Determine the (X, Y) coordinate at the center of the cell enclosing the given text.  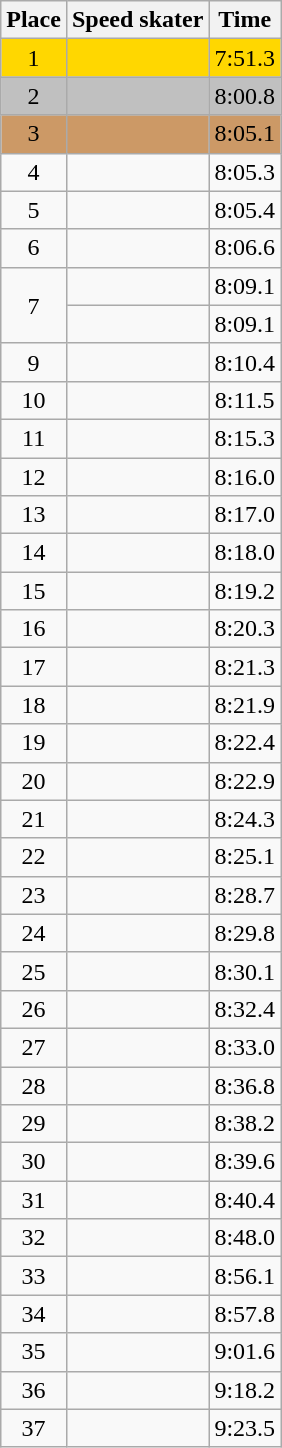
7:51.3 (245, 58)
10 (34, 400)
8:32.4 (245, 1009)
25 (34, 971)
9:23.5 (245, 1428)
9:18.2 (245, 1390)
29 (34, 1124)
8:21.9 (245, 705)
8:38.2 (245, 1124)
23 (34, 895)
8:05.1 (245, 134)
8:39.6 (245, 1162)
Place (34, 20)
30 (34, 1162)
8:25.1 (245, 857)
8:36.8 (245, 1085)
33 (34, 1276)
28 (34, 1085)
1 (34, 58)
35 (34, 1352)
19 (34, 743)
Speed skater (137, 20)
18 (34, 705)
6 (34, 248)
11 (34, 438)
15 (34, 591)
8:24.3 (245, 819)
3 (34, 134)
8:06.6 (245, 248)
8:28.7 (245, 895)
34 (34, 1314)
13 (34, 515)
8:48.0 (245, 1238)
8:22.9 (245, 781)
5 (34, 210)
8:21.3 (245, 667)
8:29.8 (245, 933)
8:33.0 (245, 1047)
8:57.8 (245, 1314)
8:56.1 (245, 1276)
8:40.4 (245, 1200)
8:30.1 (245, 971)
27 (34, 1047)
22 (34, 857)
8:10.4 (245, 362)
4 (34, 172)
31 (34, 1200)
37 (34, 1428)
20 (34, 781)
8:17.0 (245, 515)
8:05.3 (245, 172)
21 (34, 819)
16 (34, 629)
7 (34, 305)
8:15.3 (245, 438)
36 (34, 1390)
8:05.4 (245, 210)
17 (34, 667)
8:00.8 (245, 96)
8:22.4 (245, 743)
9:01.6 (245, 1352)
Time (245, 20)
2 (34, 96)
8:11.5 (245, 400)
8:18.0 (245, 553)
8:19.2 (245, 591)
9 (34, 362)
8:16.0 (245, 477)
12 (34, 477)
14 (34, 553)
26 (34, 1009)
24 (34, 933)
8:20.3 (245, 629)
32 (34, 1238)
